Return the (X, Y) coordinate for the center point of the cell that contains the specified text.  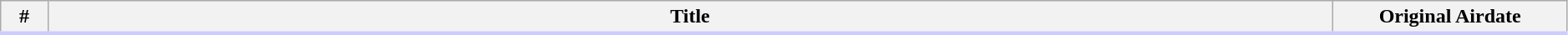
Title (690, 17)
# (24, 17)
Original Airdate (1450, 17)
